Return the (x, y) coordinate for the center point of the cell that contains the specified text.  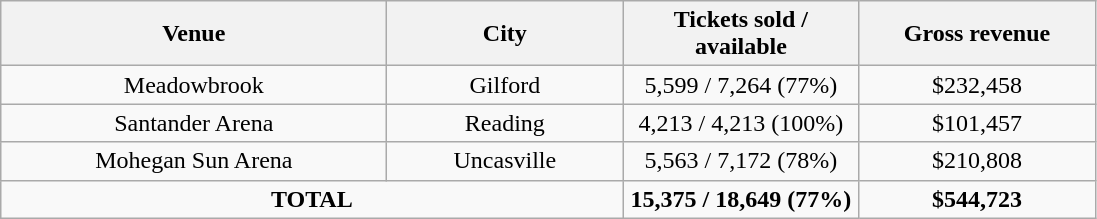
TOTAL (312, 199)
Venue (194, 34)
Reading (505, 123)
Santander Arena (194, 123)
Meadowbrook (194, 85)
5,563 / 7,172 (78%) (741, 161)
Gross revenue (977, 34)
15,375 / 18,649 (77%) (741, 199)
Uncasville (505, 161)
Tickets sold / available (741, 34)
$544,723 (977, 199)
$101,457 (977, 123)
4,213 / 4,213 (100%) (741, 123)
$210,808 (977, 161)
$232,458 (977, 85)
Gilford (505, 85)
Mohegan Sun Arena (194, 161)
City (505, 34)
5,599 / 7,264 (77%) (741, 85)
